Provide the (X, Y) coordinate of the cell's center where the given text is located.  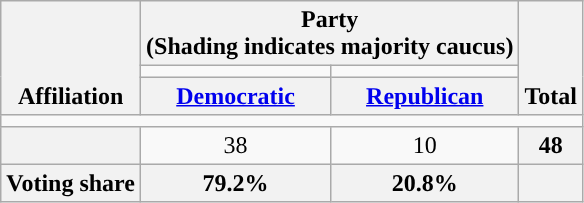
Total (551, 58)
20.8% (425, 183)
Party (Shading indicates majority caucus) (330, 34)
38 (236, 145)
Voting share (71, 183)
Republican (425, 96)
48 (551, 145)
10 (425, 145)
Democratic (236, 96)
79.2% (236, 183)
Affiliation (71, 58)
